Detect which cell encompasses the target text, then output its (X, Y) center coordinate. 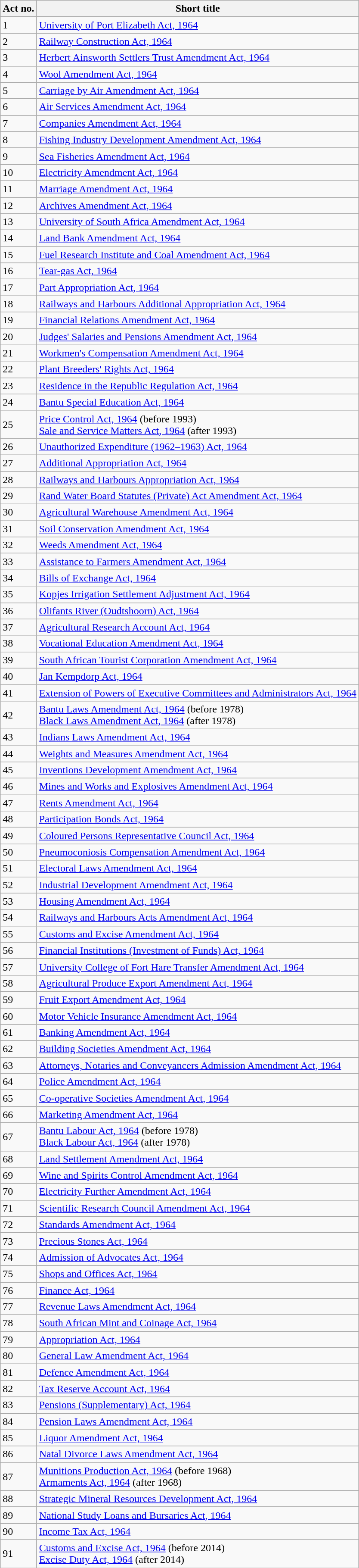
Rents Amendment Act, 1964 (198, 803)
56 (19, 950)
8 (19, 140)
Carriage by Air Amendment Act, 1964 (198, 91)
73 (19, 1241)
2 (19, 41)
47 (19, 803)
Wool Amendment Act, 1964 (198, 74)
25 (19, 424)
75 (19, 1274)
Electricity Further Amendment Act, 1964 (198, 1192)
Finance Act, 1964 (198, 1290)
Land Settlement Amendment Act, 1964 (198, 1159)
Munitions Production Act, 1964 (before 1968) Armaments Act, 1964 (after 1968) (198, 1477)
Natal Divorce Laws Amendment Act, 1964 (198, 1454)
57 (19, 967)
Workmen's Compensation Amendment Act, 1964 (198, 353)
Strategic Mineral Resources Development Act, 1964 (198, 1499)
5 (19, 91)
78 (19, 1323)
44 (19, 754)
Income Tax Act, 1964 (198, 1531)
1 (19, 25)
26 (19, 447)
70 (19, 1192)
38 (19, 643)
71 (19, 1208)
Shops and Offices Act, 1964 (198, 1274)
80 (19, 1356)
66 (19, 1115)
11 (19, 189)
43 (19, 737)
19 (19, 320)
Admission of Advocates Act, 1964 (198, 1257)
88 (19, 1499)
69 (19, 1175)
Vocational Education Amendment Act, 1964 (198, 643)
Act no. (19, 9)
Bantu Labour Act, 1964 (before 1978) Black Labour Act, 1964 (after 1978) (198, 1137)
Short title (198, 9)
Marriage Amendment Act, 1964 (198, 189)
Fuel Research Institute and Coal Amendment Act, 1964 (198, 255)
South African Mint and Coinage Act, 1964 (198, 1323)
15 (19, 255)
Olifants River (Oudtshoorn) Act, 1964 (198, 611)
Scientific Research Council Amendment Act, 1964 (198, 1208)
Kopjes Irrigation Settlement Adjustment Act, 1964 (198, 594)
31 (19, 529)
University of South Africa Amendment Act, 1964 (198, 222)
Pneumoconiosis Compensation Amendment Act, 1964 (198, 852)
Co-operative Societies Amendment Act, 1964 (198, 1098)
48 (19, 819)
Indians Laws Amendment Act, 1964 (198, 737)
84 (19, 1421)
Part Appropriation Act, 1964 (198, 287)
Electricity Amendment Act, 1964 (198, 172)
34 (19, 578)
Air Services Amendment Act, 1964 (198, 107)
Rand Water Board Statutes (Private) Act Amendment Act, 1964 (198, 496)
Coloured Persons Representative Council Act, 1964 (198, 836)
Standards Amendment Act, 1964 (198, 1224)
Jan Kempdorp Act, 1964 (198, 676)
35 (19, 594)
Extension of Powers of Executive Committees and Administrators Act, 1964 (198, 693)
General Law Amendment Act, 1964 (198, 1356)
58 (19, 983)
6 (19, 107)
27 (19, 463)
23 (19, 386)
Pensions (Supplementary) Act, 1964 (198, 1405)
Fruit Export Amendment Act, 1964 (198, 1000)
Pension Laws Amendment Act, 1964 (198, 1421)
49 (19, 836)
Soil Conservation Amendment Act, 1964 (198, 529)
Financial Relations Amendment Act, 1964 (198, 320)
10 (19, 172)
91 (19, 1553)
Attorneys, Notaries and Conveyancers Admission Amendment Act, 1964 (198, 1065)
Bills of Exchange Act, 1964 (198, 578)
Building Societies Amendment Act, 1964 (198, 1049)
42 (19, 715)
37 (19, 627)
Appropriation Act, 1964 (198, 1340)
81 (19, 1372)
21 (19, 353)
Weights and Measures Amendment Act, 1964 (198, 754)
89 (19, 1515)
72 (19, 1224)
Companies Amendment Act, 1964 (198, 123)
61 (19, 1033)
Agricultural Warehouse Amendment Act, 1964 (198, 512)
20 (19, 337)
Agricultural Produce Export Amendment Act, 1964 (198, 983)
50 (19, 852)
Banking Amendment Act, 1964 (198, 1033)
41 (19, 693)
60 (19, 1016)
24 (19, 402)
87 (19, 1477)
64 (19, 1082)
29 (19, 496)
52 (19, 885)
Fishing Industry Development Amendment Act, 1964 (198, 140)
Participation Bonds Act, 1964 (198, 819)
Tear-gas Act, 1964 (198, 271)
55 (19, 934)
Financial Institutions (Investment of Funds) Act, 1964 (198, 950)
16 (19, 271)
33 (19, 562)
63 (19, 1065)
Marketing Amendment Act, 1964 (198, 1115)
Motor Vehicle Insurance Amendment Act, 1964 (198, 1016)
51 (19, 868)
68 (19, 1159)
28 (19, 480)
Weeds Amendment Act, 1964 (198, 545)
Liquor Amendment Act, 1964 (198, 1438)
Defence Amendment Act, 1964 (198, 1372)
65 (19, 1098)
7 (19, 123)
Electoral Laws Amendment Act, 1964 (198, 868)
Revenue Laws Amendment Act, 1964 (198, 1307)
39 (19, 660)
Railways and Harbours Acts Amendment Act, 1964 (198, 918)
Customs and Excise Act, 1964 (before 2014)Excise Duty Act, 1964 (after 2014) (198, 1553)
77 (19, 1307)
67 (19, 1137)
Housing Amendment Act, 1964 (198, 901)
Precious Stones Act, 1964 (198, 1241)
62 (19, 1049)
Sea Fisheries Amendment Act, 1964 (198, 156)
4 (19, 74)
South African Tourist Corporation Amendment Act, 1964 (198, 660)
22 (19, 369)
46 (19, 787)
Mines and Works and Explosives Amendment Act, 1964 (198, 787)
45 (19, 770)
Price Control Act, 1964 (before 1993) Sale and Service Matters Act, 1964 (after 1993) (198, 424)
83 (19, 1405)
Bantu Special Education Act, 1964 (198, 402)
3 (19, 58)
54 (19, 918)
53 (19, 901)
Land Bank Amendment Act, 1964 (198, 238)
86 (19, 1454)
University College of Fort Hare Transfer Amendment Act, 1964 (198, 967)
Customs and Excise Amendment Act, 1964 (198, 934)
Inventions Development Amendment Act, 1964 (198, 770)
30 (19, 512)
Railways and Harbours Additional Appropriation Act, 1964 (198, 304)
36 (19, 611)
Industrial Development Amendment Act, 1964 (198, 885)
Residence in the Republic Regulation Act, 1964 (198, 386)
74 (19, 1257)
Tax Reserve Account Act, 1964 (198, 1389)
32 (19, 545)
18 (19, 304)
National Study Loans and Bursaries Act, 1964 (198, 1515)
40 (19, 676)
Judges' Salaries and Pensions Amendment Act, 1964 (198, 337)
Archives Amendment Act, 1964 (198, 206)
82 (19, 1389)
Plant Breeders' Rights Act, 1964 (198, 369)
79 (19, 1340)
Railway Construction Act, 1964 (198, 41)
Additional Appropriation Act, 1964 (198, 463)
Herbert Ainsworth Settlers Trust Amendment Act, 1964 (198, 58)
Police Amendment Act, 1964 (198, 1082)
Railways and Harbours Appropriation Act, 1964 (198, 480)
Bantu Laws Amendment Act, 1964 (before 1978) Black Laws Amendment Act, 1964 (after 1978) (198, 715)
13 (19, 222)
12 (19, 206)
Assistance to Farmers Amendment Act, 1964 (198, 562)
85 (19, 1438)
Agricultural Research Account Act, 1964 (198, 627)
14 (19, 238)
University of Port Elizabeth Act, 1964 (198, 25)
59 (19, 1000)
9 (19, 156)
17 (19, 287)
Unauthorized Expenditure (1962–1963) Act, 1964 (198, 447)
90 (19, 1531)
Wine and Spirits Control Amendment Act, 1964 (198, 1175)
76 (19, 1290)
